Search for the cell housing the specified text and yield its [x, y] center coordinate. 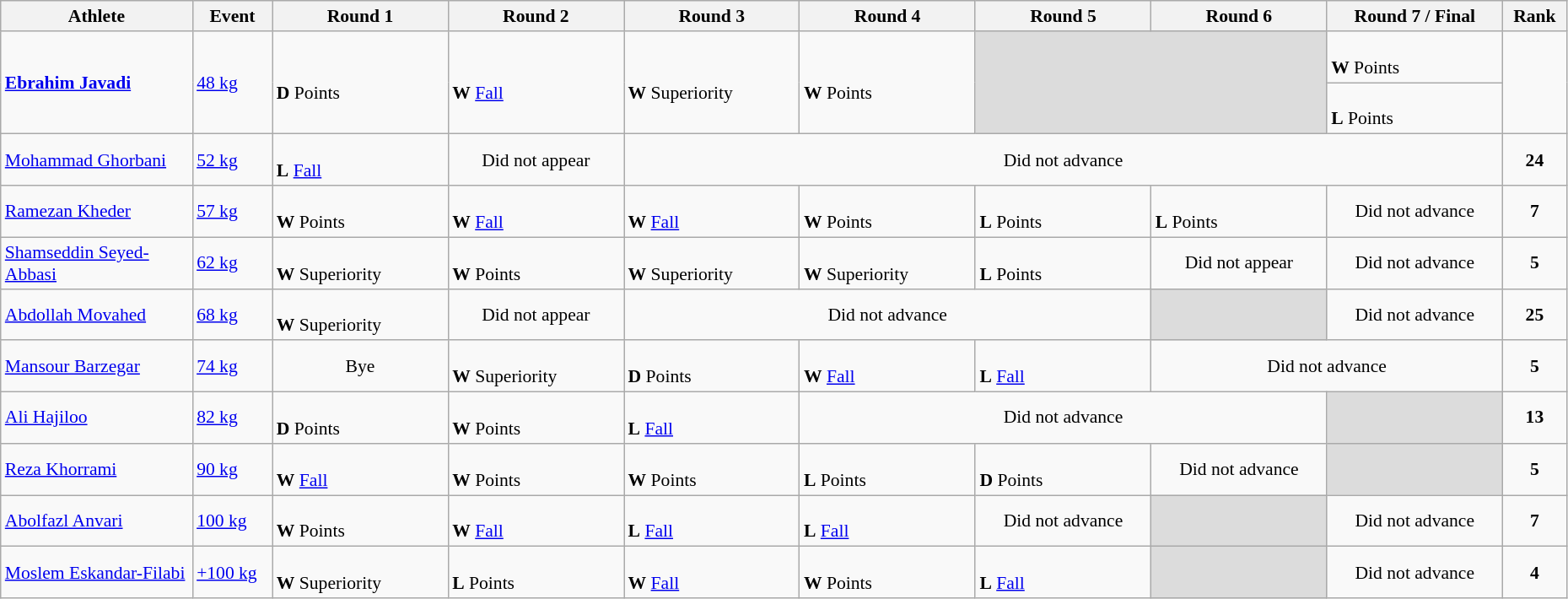
Reza Khorrami [96, 469]
48 kg [233, 83]
57 kg [233, 211]
90 kg [233, 469]
52 kg [233, 160]
4 [1534, 572]
Ali Hajiloo [96, 418]
Mohammad Ghorbani [96, 160]
24 [1534, 160]
82 kg [233, 418]
Ramezan Kheder [96, 211]
25 [1534, 314]
Ebrahim Javadi [96, 83]
Round 1 [360, 16]
62 kg [233, 263]
Athlete [96, 16]
Abolfazl Anvari [96, 521]
Bye [360, 366]
Shamseddin Seyed-Abbasi [96, 263]
74 kg [233, 366]
Round 6 [1239, 16]
68 kg [233, 314]
Round 5 [1063, 16]
+100 kg [233, 572]
Rank [1534, 16]
Round 7 / Final [1414, 16]
Event [233, 16]
Round 4 [887, 16]
100 kg [233, 521]
13 [1534, 418]
Mansour Barzegar [96, 366]
Round 3 [712, 16]
Abdollah Movahed [96, 314]
Round 2 [536, 16]
Moslem Eskandar-Filabi [96, 572]
